Output the [x, y] coordinate of the center of the cell containing the given text.  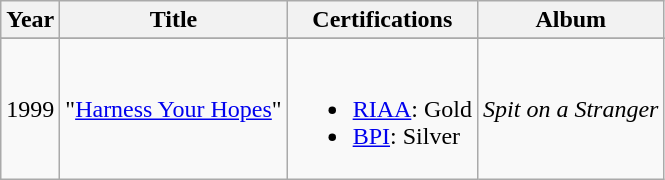
1999 [30, 109]
Year [30, 20]
Title [174, 20]
Spit on a Stranger [571, 109]
"Harness Your Hopes" [174, 109]
Certifications [382, 20]
Album [571, 20]
RIAA: GoldBPI: Silver [382, 109]
